Return [x, y] of the center of cell containing provided text 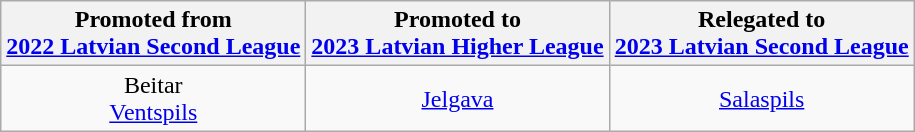
Relegated to2023 Latvian Second League [762, 34]
BeitarVentspils [154, 98]
Salaspils [762, 98]
Promoted to2023 Latvian Higher League [458, 34]
Jelgava [458, 98]
Promoted from2022 Latvian Second League [154, 34]
